Search for the cell housing the specified text and yield its (x, y) center coordinate. 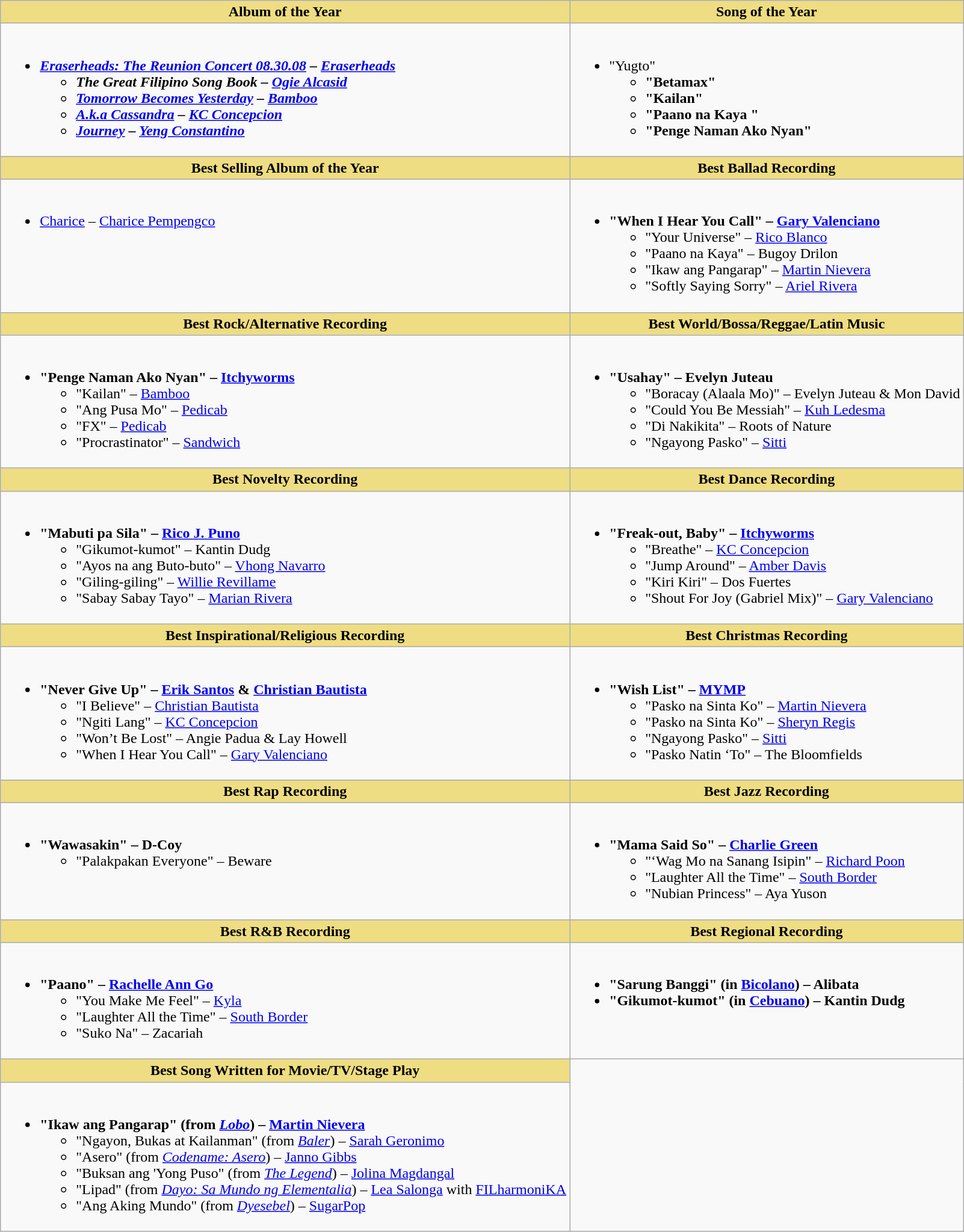
"Wawasakin" – D-Coy"Palakpakan Everyone" – Beware (285, 861)
"Yugto""Betamax""Kailan""Paano na Kaya ""Penge Naman Ako Nyan" (767, 90)
Best R&B Recording (285, 931)
Charice – Charice Pempengco (285, 245)
Best Jazz Recording (767, 791)
Song of the Year (767, 12)
Best Ballad Recording (767, 168)
Best Dance Recording (767, 479)
"Mama Said So" – Charlie Green"‘Wag Mo na Sanang Isipin" – Richard Poon"Laughter All the Time" – South Border"Nubian Princess" – Aya Yuson (767, 861)
"Wish List" – MYMP"Pasko na Sinta Ko" – Martin Nievera"Pasko na Sinta Ko" – Sheryn Regis"Ngayong Pasko" – Sitti"Pasko Natin ‘To" – The Bloomfields (767, 713)
Best Christmas Recording (767, 635)
Best Song Written for Movie/TV/Stage Play (285, 1071)
"Paano" – Rachelle Ann Go"You Make Me Feel" – Kyla"Laughter All the Time" – South Border"Suko Na" – Zacariah (285, 1001)
"Penge Naman Ako Nyan" – Itchyworms"Kailan" – Bamboo"Ang Pusa Mo" – Pedicab"FX" – Pedicab"Procrastinator" – Sandwich (285, 402)
Best Rock/Alternative Recording (285, 324)
Album of the Year (285, 12)
Best Inspirational/Religious Recording (285, 635)
Best Selling Album of the Year (285, 168)
Best World/Bossa/Reggae/Latin Music (767, 324)
Best Novelty Recording (285, 479)
Best Regional Recording (767, 931)
"Sarung Banggi" (in Bicolano) – Alibata"Gikumot-kumot" (in Cebuano) – Kantin Dudg (767, 1001)
Best Rap Recording (285, 791)
